Scan for the cell matching the given text and deliver its (x, y) coordinate at center. 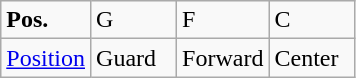
Position (46, 58)
Guard (134, 58)
F (223, 20)
G (134, 20)
C (312, 20)
Center (312, 58)
Pos. (46, 20)
Forward (223, 58)
